Capture the cell that displays the provided text and extract its (X, Y) central coordinate. 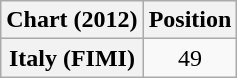
Position (190, 20)
Italy (FIMI) (72, 58)
Chart (2012) (72, 20)
49 (190, 58)
